From the cell containing the given text, extract its center point as [x, y] coordinate. 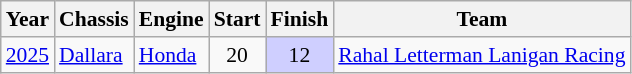
Chassis [94, 19]
Dallara [94, 55]
Finish [300, 19]
2025 [28, 55]
Engine [172, 19]
Year [28, 19]
20 [238, 55]
Team [482, 19]
12 [300, 55]
Rahal Letterman Lanigan Racing [482, 55]
Honda [172, 55]
Start [238, 19]
